Output the (x, y) coordinate of the center of the cell containing the given text.  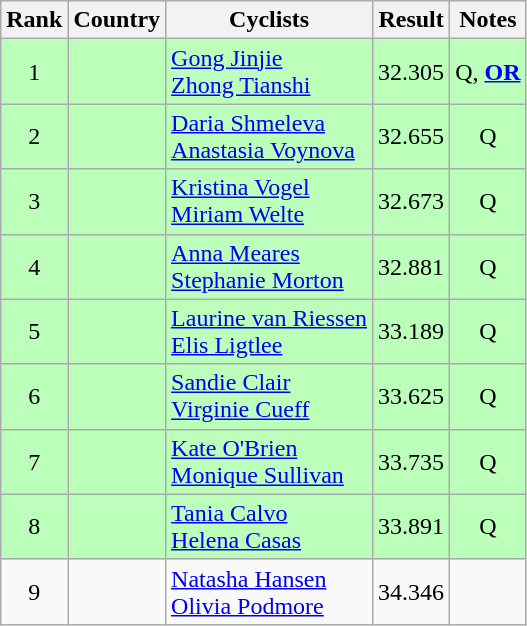
33.625 (412, 396)
Tania CalvoHelena Casas (270, 526)
7 (34, 462)
Kristina VogelMiriam Welte (270, 202)
Daria ShmelevaAnastasia Voynova (270, 136)
Sandie ClairVirginie Cueff (270, 396)
Country (117, 20)
33.189 (412, 332)
Laurine van RiessenElis Ligtlee (270, 332)
9 (34, 592)
5 (34, 332)
3 (34, 202)
8 (34, 526)
Gong JinjieZhong Tianshi (270, 72)
32.305 (412, 72)
Natasha HansenOlivia Podmore (270, 592)
1 (34, 72)
2 (34, 136)
Result (412, 20)
32.673 (412, 202)
Notes (488, 20)
32.655 (412, 136)
33.735 (412, 462)
34.346 (412, 592)
Anna MearesStephanie Morton (270, 266)
Rank (34, 20)
Cyclists (270, 20)
6 (34, 396)
32.881 (412, 266)
Q, OR (488, 72)
4 (34, 266)
Kate O'BrienMonique Sullivan (270, 462)
33.891 (412, 526)
